Pinpoint the cell where the given text exists, returning its [X, Y] midpoint coordinate. 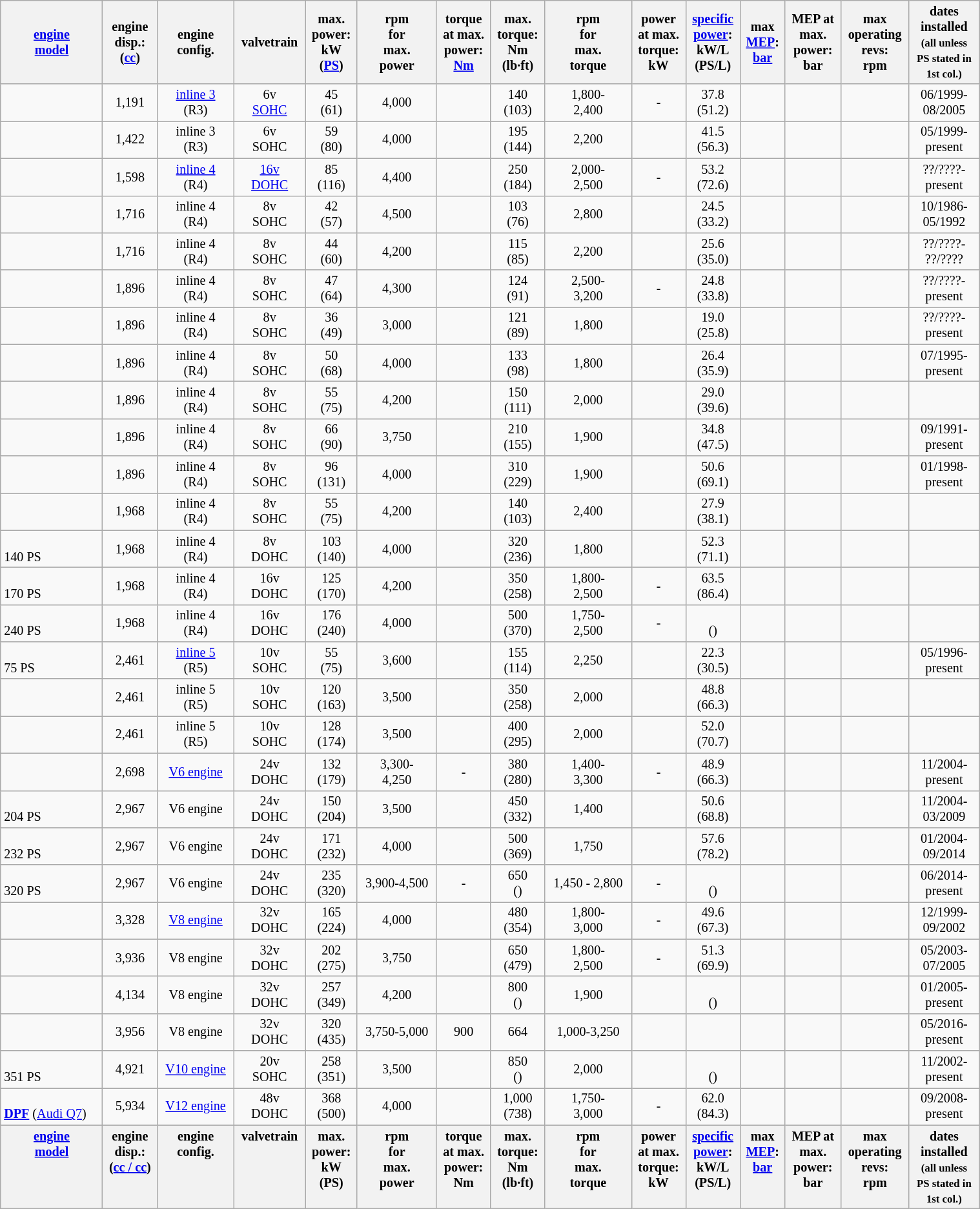
320 PS [52, 884]
48.9(66.3) [713, 772]
258(351) [331, 1069]
12/1999-09/2002 [944, 921]
V12 engine [196, 1107]
132(179) [331, 772]
150(111) [518, 400]
1,422 [130, 140]
480(354) [518, 921]
36(49) [331, 326]
232 PS [52, 847]
3,600 [396, 661]
170 PS [52, 586]
1,000-3,250 [588, 1033]
4,400 [396, 178]
900 [464, 1033]
96(131) [331, 475]
2,400 [588, 512]
07/1995-present [944, 364]
1,400-3,300 [588, 772]
25.6(35.0) [713, 252]
52.3(71.1) [713, 550]
121(89) [518, 326]
22.3(30.5) [713, 661]
24.8(33.8) [713, 289]
204 PS [52, 809]
3,328 [130, 921]
19.0(25.8) [713, 326]
235(320) [331, 884]
49.6(67.3) [713, 921]
4,921 [130, 1069]
155(114) [518, 661]
1,400 [588, 809]
210(155) [518, 438]
1,598 [130, 178]
2,800 [588, 214]
27.9(38.1) [713, 512]
DPF (Audi Q7) [52, 1107]
V10 engine [196, 1069]
800() [518, 995]
47(64) [331, 289]
50(68) [331, 364]
2,698 [130, 772]
1,800-2,400 [588, 103]
enginedisp.:(cc) [130, 43]
48vDOHC [270, 1107]
11/2002-present [944, 1069]
01/2005-present [944, 995]
850() [518, 1069]
4,134 [130, 995]
1,450 - 2,800 [588, 884]
351 PS [52, 1069]
1,750 [588, 847]
3,956 [130, 1033]
3,300-4,250 [396, 772]
124(91) [518, 289]
2,250 [588, 661]
37.8(51.2) [713, 103]
165(224) [331, 921]
62.0(84.3) [713, 1107]
57.6(78.2) [713, 847]
44(60) [331, 252]
4,500 [396, 214]
2,500-3,200 [588, 289]
75 PS [52, 661]
41.5(56.3) [713, 140]
45(61) [331, 103]
1,750-3,000 [588, 1107]
250(184) [518, 178]
103(76) [518, 214]
63.5(86.4) [713, 586]
500(370) [518, 624]
05/2003-07/2005 [944, 958]
120(163) [331, 698]
133(98) [518, 364]
20vSOHC [270, 1069]
09/2008-present [944, 1107]
500(369) [518, 847]
29.0(39.6) [713, 400]
115(85) [518, 252]
06/2014-present [944, 884]
3,900-4,500 [396, 884]
50.6(68.8) [713, 809]
3,936 [130, 958]
103(140) [331, 550]
05/2016-present [944, 1033]
257(349) [331, 995]
310(229) [518, 475]
140 PS [52, 550]
??/????-??/???? [944, 252]
171(232) [331, 847]
42(57) [331, 214]
66(90) [331, 438]
176(240) [331, 624]
10/1986-05/1992 [944, 214]
34.8(47.5) [713, 438]
50.6(69.1) [713, 475]
320(236) [518, 550]
5,934 [130, 1107]
150(204) [331, 809]
51.3(69.9) [713, 958]
06/1999-08/2005 [944, 103]
11/2004-03/2009 [944, 809]
1,800-3,000 [588, 921]
85(116) [331, 178]
09/1991-present [944, 438]
400(295) [518, 735]
650() [518, 884]
59(80) [331, 140]
1,191 [130, 103]
202(275) [331, 958]
650(479) [518, 958]
8vDOHC [270, 550]
53.2(72.6) [713, 178]
4,300 [396, 289]
05/1996-present [944, 661]
195(144) [518, 140]
48.8(66.3) [713, 698]
2,000-2,500 [588, 178]
450(332) [518, 809]
125(170) [331, 586]
664 [518, 1033]
128(174) [331, 735]
3,750-5,000 [396, 1033]
1,750-2,500 [588, 624]
01/1998-present [944, 475]
368(500) [331, 1107]
05/1999-present [944, 140]
26.4(35.9) [713, 364]
52.0(70.7) [713, 735]
320(435) [331, 1033]
3,000 [396, 326]
1,000(738) [518, 1107]
01/2004-09/2014 [944, 847]
24.5(33.2) [713, 214]
380(280) [518, 772]
240 PS [52, 624]
11/2004-present [944, 772]
enginedisp.:(cc / cc) [130, 1167]
